Return (X, Y) of the center of cell containing provided text 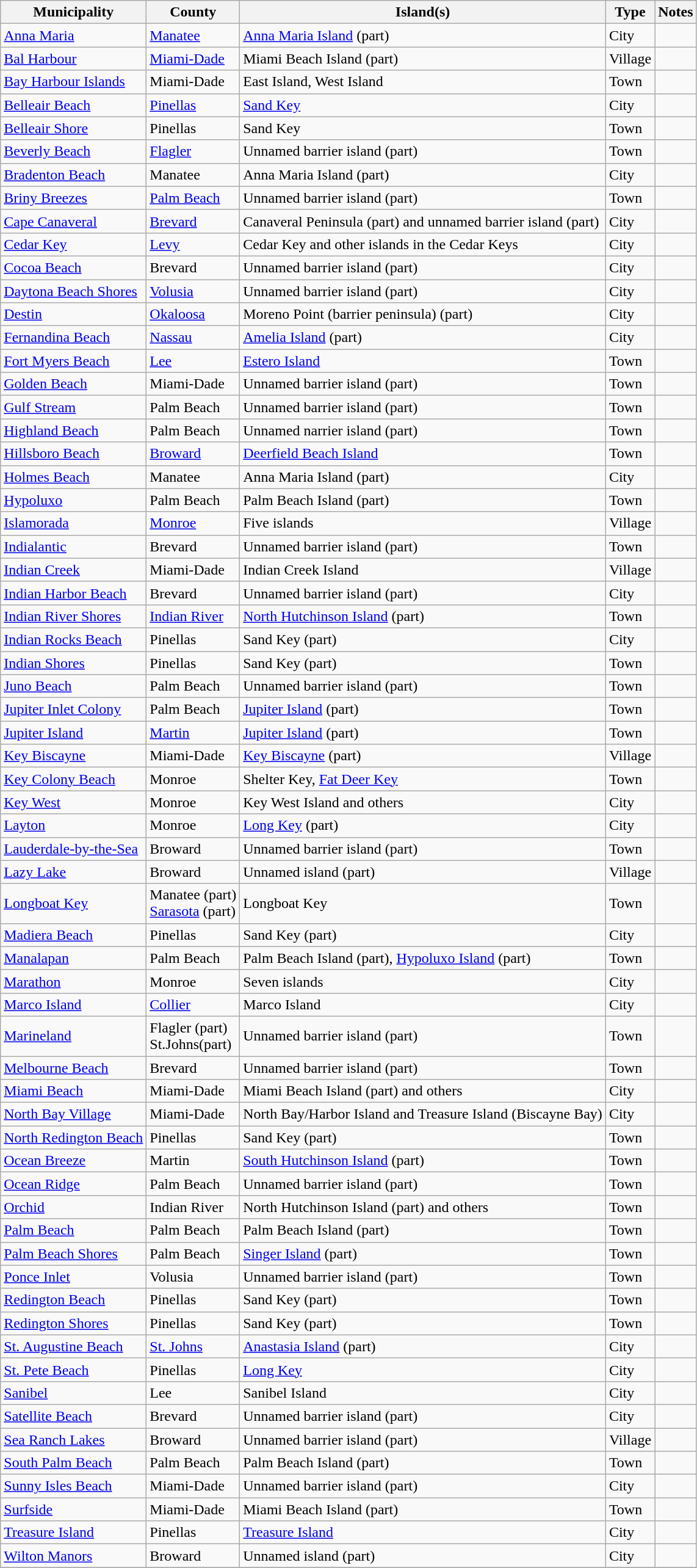
Key West (73, 802)
Lazy Lake (73, 872)
Indialantic (73, 546)
Canaveral Peninsula (part) and unnamed barrier island (part) (423, 221)
Islamorada (73, 523)
Sunny Isles Beach (73, 1486)
Beverly Beach (73, 151)
Orchid (73, 1207)
Deerfield Beach Island (423, 454)
Destin (73, 314)
South Palm Beach (73, 1463)
Marathon (73, 981)
Cedar Key and other islands in the Cedar Keys (423, 244)
Key Biscayne (part) (423, 756)
Briny Breezes (73, 198)
Indian Harbor Beach (73, 593)
Jupiter Island (73, 733)
Surfside (73, 1509)
Five islands (423, 523)
Bal Harbour (73, 59)
Key Colony Beach (73, 779)
Notes (676, 12)
North Hutchinson Island (part) and others (423, 1207)
Redington Beach (73, 1300)
Island(s) (423, 12)
Flagler (193, 151)
North Bay Village (73, 1114)
Key West Island and others (423, 802)
Miami Beach Island (part) and others (423, 1091)
Juno Beach (73, 686)
Anna Maria (73, 35)
Redington Shores (73, 1323)
North Hutchinson Island (part) (423, 616)
Type (630, 12)
Marineland (73, 1036)
Bay Harbour Islands (73, 82)
Fernandina Beach (73, 338)
Hypoluxo (73, 500)
Satellite Beach (73, 1416)
Ponce Inlet (73, 1277)
St. Johns (193, 1346)
Indian Creek Island (423, 570)
Cocoa Beach (73, 267)
Holmes Beach (73, 477)
Indian Rocks Beach (73, 639)
Unnamed narrier island (part) (423, 430)
Fort Myers Beach (73, 361)
St. Pete Beach (73, 1370)
Okaloosa (193, 314)
Singer Island (part) (423, 1254)
St. Augustine Beach (73, 1346)
North Redington Beach (73, 1138)
East Island, West Island (423, 82)
Long Key (part) (423, 826)
Belleair Shore (73, 128)
North Bay/Harbor Island and Treasure Island (Biscayne Bay) (423, 1114)
County (193, 12)
Manatee (part)Sarasota (part) (193, 904)
Manalapan (73, 958)
Highland Beach (73, 430)
Belleair Beach (73, 105)
Bradenton Beach (73, 175)
Gulf Stream (73, 407)
Nassau (193, 338)
Seven islands (423, 981)
Estero Island (423, 361)
Moreno Point (barrier peninsula) (part) (423, 314)
Indian Shores (73, 662)
Sea Ranch Lakes (73, 1439)
Palm Beach Shores (73, 1254)
Palm Beach Island (part), Hypoluxo Island (part) (423, 958)
Anastasia Island (part) (423, 1346)
Collier (193, 1004)
Cedar Key (73, 244)
Municipality (73, 12)
Madiera Beach (73, 935)
Flagler (part)St.Johns(part) (193, 1036)
Long Key (423, 1370)
South Hutchinson Island (part) (423, 1161)
Levy (193, 244)
Golden Beach (73, 384)
Amelia Island (part) (423, 338)
Lauderdale-by-the-Sea (73, 849)
Shelter Key, Fat Deer Key (423, 779)
Indian Creek (73, 570)
Sanibel Island (423, 1393)
Miami Beach (73, 1091)
Indian River Shores (73, 616)
Hillsboro Beach (73, 454)
Sanibel (73, 1393)
Daytona Beach Shores (73, 291)
Ocean Breeze (73, 1161)
Wilton Manors (73, 1556)
Ocean Ridge (73, 1184)
Layton (73, 826)
Melbourne Beach (73, 1068)
Jupiter Inlet Colony (73, 710)
Cape Canaveral (73, 221)
Key Biscayne (73, 756)
